Detect which cell encompasses the target text, then output its (X, Y) center coordinate. 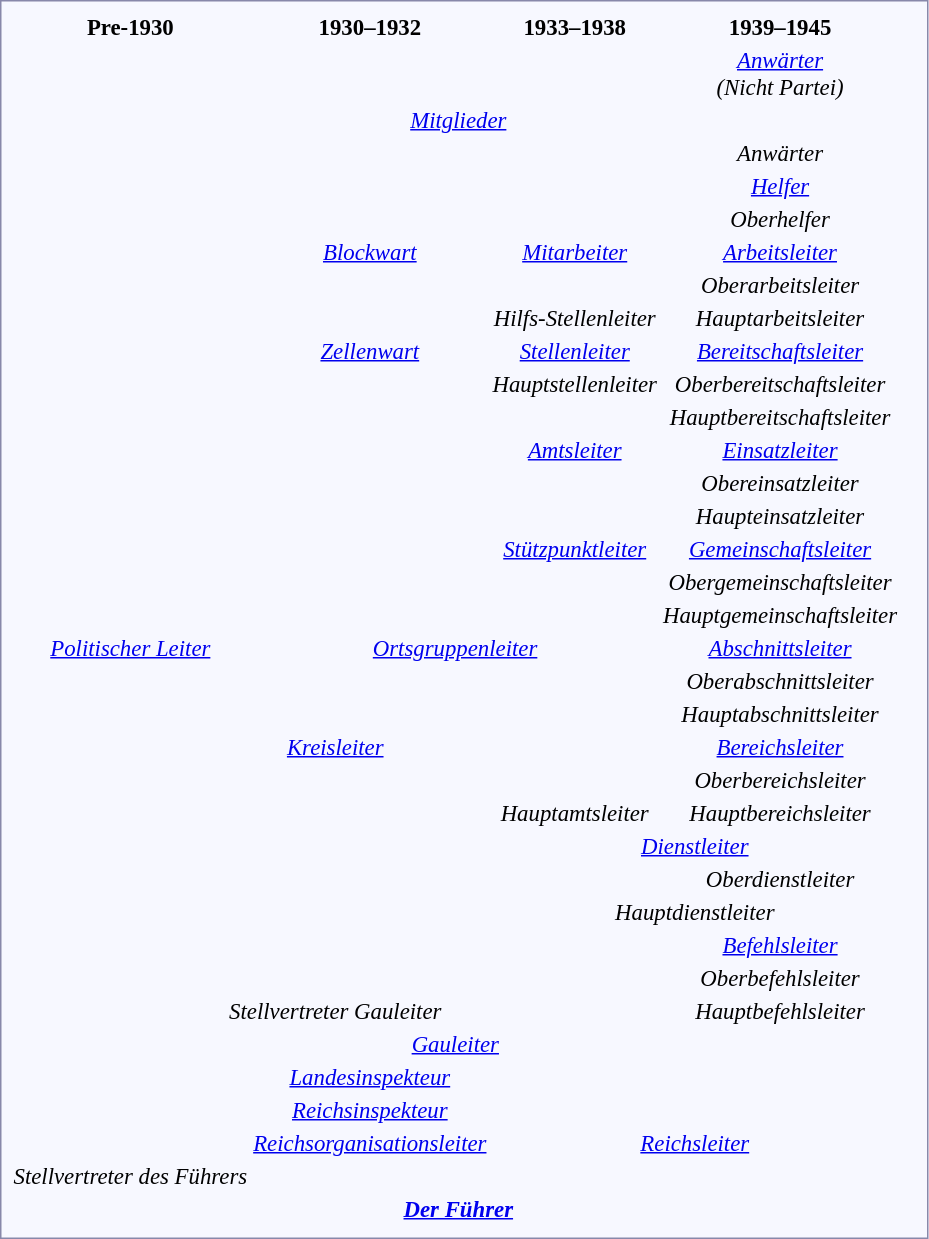
Arbeitsleiter (780, 252)
Zellenwart (370, 351)
Reichsleiter (695, 1143)
Oberhelfer (780, 219)
Kreisleiter (335, 747)
Reichsinspekteur (370, 1110)
Hilfs-Stellenleiter (575, 318)
Haupteinsatzleiter (780, 516)
Obereinsatzleiter (780, 483)
Hauptamtsleiter (575, 813)
Stellvertreter des Führers (130, 1176)
Anwärter (780, 153)
Hauptbefehlsleiter (780, 1011)
Der Führer (458, 1209)
Stellenleiter (575, 351)
1930–1932 (370, 27)
Hauptstellenleiter (575, 384)
Dienstleiter (695, 846)
Obergemeinschaftsleiter (780, 582)
Stützpunktleiter (575, 549)
1939–1945 (780, 27)
Anwärter(Nicht Partei) (780, 74)
Hauptarbeitsleiter (780, 318)
Gemeinschaftsleiter (780, 549)
Hauptdienstleiter (695, 912)
Oberdienstleiter (780, 879)
Bereichsleiter (780, 747)
Hauptbereitschaftsleiter (780, 417)
Bereitschaftsleiter (780, 351)
Oberbefehlsleiter (780, 978)
Helfer (780, 186)
Landesinspekteur (370, 1077)
1933–1938 (575, 27)
Abschnittsleiter (780, 648)
Amtsleiter (575, 450)
Mitarbeiter (575, 252)
Pre-1930 (130, 27)
Oberbereitschaftsleiter (780, 384)
Politischer Leiter (130, 648)
Oberbereichsleiter (780, 780)
Blockwart (370, 252)
Hauptgemeinschaftsleiter (780, 615)
Befehlsleiter (780, 945)
Hauptabschnittsleiter (780, 714)
Einsatzleiter (780, 450)
Gauleiter (456, 1044)
Oberabschnittsleiter (780, 681)
Reichsorganisationsleiter (370, 1143)
Ortsgruppenleiter (456, 648)
Hauptbereichsleiter (780, 813)
Oberarbeitsleiter (780, 285)
Stellvertreter Gauleiter (335, 1011)
Mitglieder (458, 120)
